Capture the cell that displays the provided text and extract its [X, Y] central coordinate. 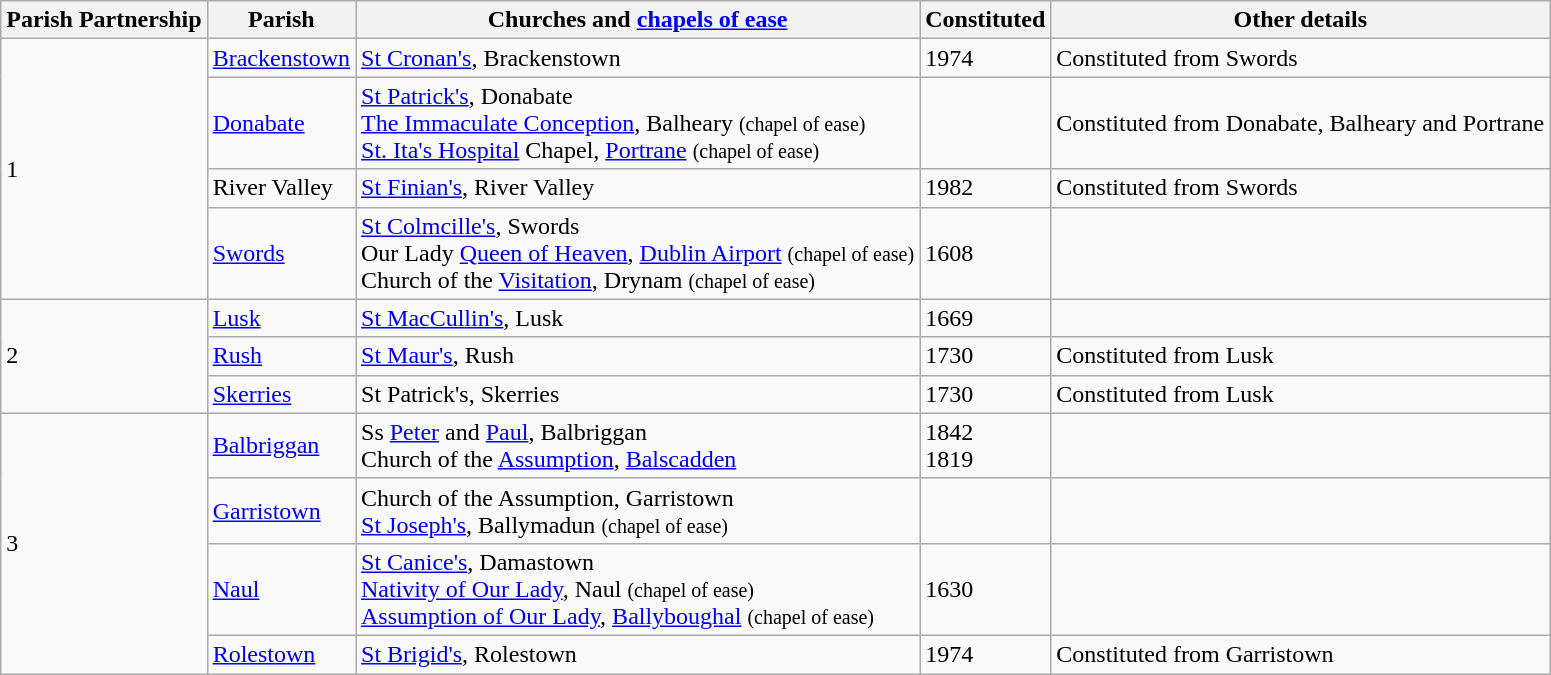
2 [104, 356]
St Canice's, DamastownNativity of Our Lady, Naul (chapel of ease)Assumption of Our Lady, Ballyboughal (chapel of ease) [638, 589]
Donabate [281, 123]
Parish Partnership [104, 20]
St MacCullin's, Lusk [638, 318]
Rolestown [281, 654]
St Patrick's, Skerries [638, 394]
Ss Peter and Paul, BalbrigganChurch of the Assumption, Balscadden [638, 446]
St Brigid's, Rolestown [638, 654]
Other details [1300, 20]
3 [104, 543]
Parish [281, 20]
River Valley [281, 188]
St Patrick's, DonabateThe Immaculate Conception, Balheary (chapel of ease)St. Ita's Hospital Chapel, Portrane (chapel of ease) [638, 123]
1 [104, 169]
St Cronan's, Brackenstown [638, 58]
Churches and chapels of ease [638, 20]
18421819 [986, 446]
Rush [281, 356]
Lusk [281, 318]
Church of the Assumption, GarristownSt Joseph's, Ballymadun (chapel of ease) [638, 510]
Constituted from Garristown [1300, 654]
Constituted [986, 20]
St Maur's, Rush [638, 356]
Constituted from Donabate, Balheary and Portrane [1300, 123]
St Finian's, River Valley [638, 188]
Balbriggan [281, 446]
Naul [281, 589]
1630 [986, 589]
1669 [986, 318]
1982 [986, 188]
Brackenstown [281, 58]
St Colmcille's, SwordsOur Lady Queen of Heaven, Dublin Airport (chapel of ease)Church of the Visitation, Drynam (chapel of ease) [638, 253]
1608 [986, 253]
Skerries [281, 394]
Swords [281, 253]
Garristown [281, 510]
